Find where the given text appears and provide that cell's center as [x, y] coordinate. 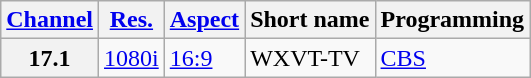
16:9 [204, 58]
Short name [310, 20]
1080i [132, 58]
Programming [452, 20]
Channel [50, 20]
WXVT-TV [310, 58]
CBS [452, 58]
17.1 [50, 58]
Aspect [204, 20]
Res. [132, 20]
